Output the (x, y) coordinate of the center of the cell containing the given text.  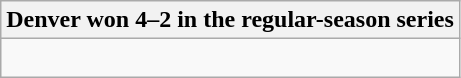
Denver won 4–2 in the regular-season series (230, 20)
